Extract the [x, y] coordinate from the center of the cell holding the provided text.  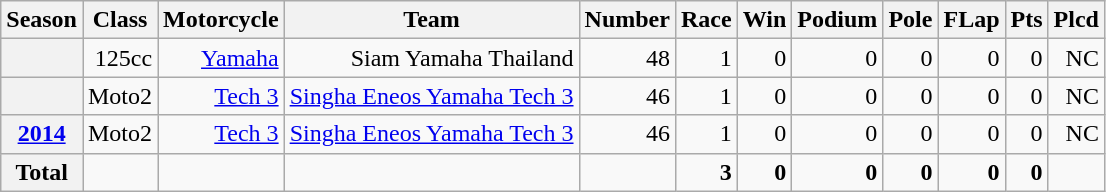
Siam Yamaha Thailand [432, 58]
Number [627, 20]
Class [120, 20]
125cc [120, 58]
Podium [838, 20]
Race [706, 20]
Win [764, 20]
Yamaha [222, 58]
3 [706, 172]
Pts [1026, 20]
48 [627, 58]
Plcd [1076, 20]
2014 [42, 134]
Pole [910, 20]
FLap [972, 20]
Motorcycle [222, 20]
Season [42, 20]
Total [42, 172]
Team [432, 20]
